Locate the cell with the specified text and output its (x, y) center coordinate. 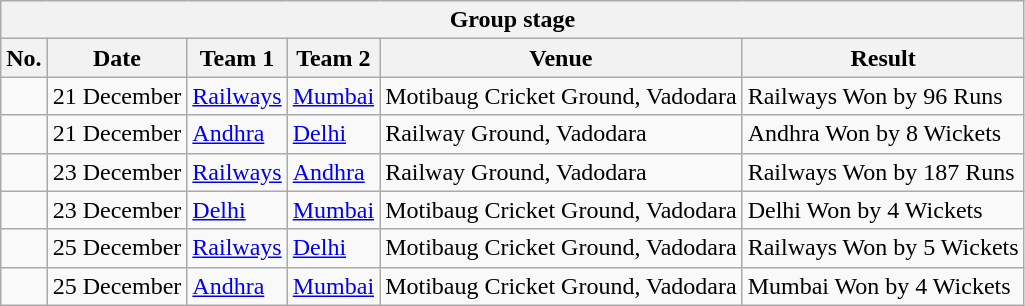
Andhra Won by 8 Wickets (883, 134)
Railways Won by 5 Wickets (883, 248)
Delhi Won by 4 Wickets (883, 210)
Railways Won by 96 Runs (883, 96)
Result (883, 58)
Railways Won by 187 Runs (883, 172)
Team 1 (237, 58)
Date (117, 58)
Group stage (512, 20)
Mumbai Won by 4 Wickets (883, 286)
Venue (562, 58)
No. (24, 58)
Team 2 (333, 58)
